For the text-containing cell, return its midpoint in (x, y) coordinate format. 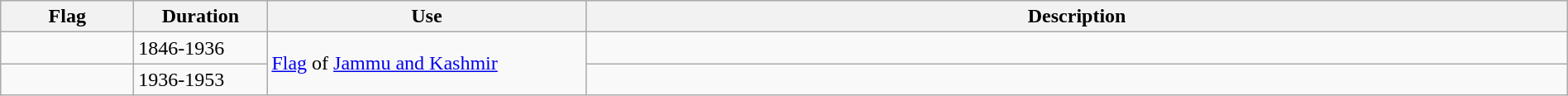
Use (427, 17)
Flag of Jammu and Kashmir (427, 64)
1846-1936 (200, 48)
Flag (68, 17)
1936-1953 (200, 79)
Duration (200, 17)
Description (1077, 17)
